Locate the cell with the specified text and output its [x, y] center coordinate. 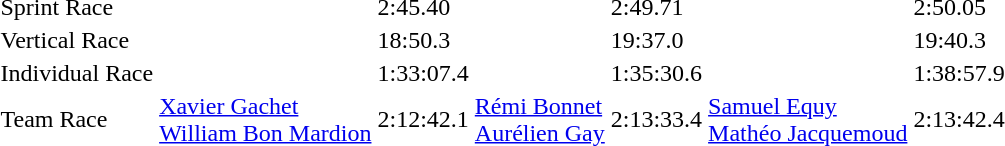
1:33:07.4 [423, 73]
1:35:30.6 [656, 73]
19:37.0 [656, 40]
18:50.3 [423, 40]
